Provide the [X, Y] coordinate of the cell's center where the given text is located.  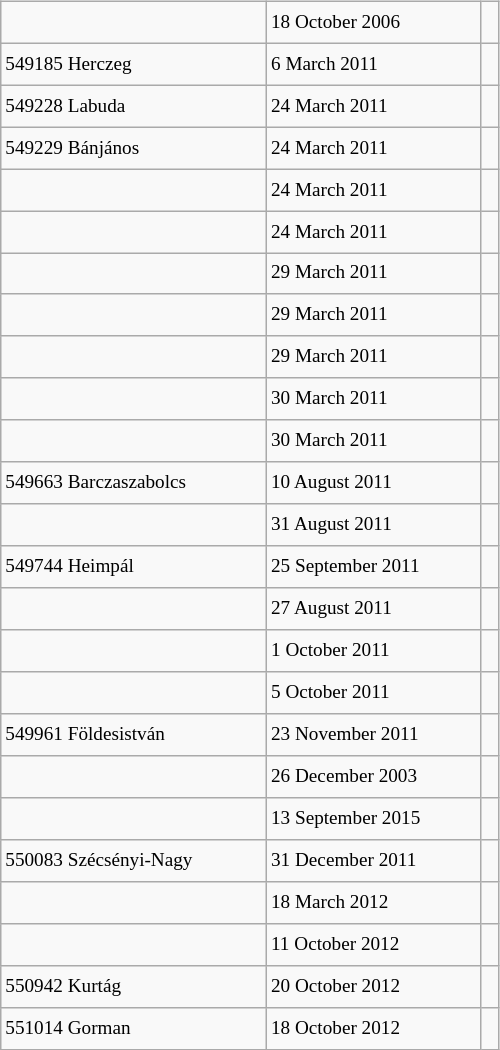
31 August 2011 [373, 525]
549185 Herczeg [134, 64]
5 October 2011 [373, 693]
549663 Barczaszabolcs [134, 483]
13 September 2015 [373, 819]
549744 Heimpál [134, 567]
18 March 2012 [373, 902]
18 October 2006 [373, 22]
550942 Kurtág [134, 986]
549961 Földesistván [134, 735]
27 August 2011 [373, 609]
31 December 2011 [373, 861]
26 December 2003 [373, 777]
11 October 2012 [373, 944]
25 September 2011 [373, 567]
549229 Bánjános [134, 148]
549228 Labuda [134, 106]
20 October 2012 [373, 986]
23 November 2011 [373, 735]
6 March 2011 [373, 64]
18 October 2012 [373, 1028]
1 October 2011 [373, 651]
10 August 2011 [373, 483]
551014 Gorman [134, 1028]
550083 Szécsényi-Nagy [134, 861]
